Provide the (X, Y) coordinate of the cell's center where the given text is located.  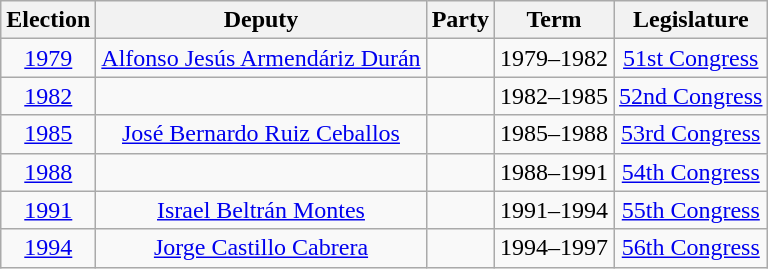
Israel Beltrán Montes (261, 210)
1994–1997 (554, 248)
José Bernardo Ruiz Ceballos (261, 134)
1982–1985 (554, 96)
1982 (48, 96)
1988 (48, 172)
Deputy (261, 20)
Legislature (691, 20)
54th Congress (691, 172)
Term (554, 20)
52nd Congress (691, 96)
Alfonso Jesús Armendáriz Durán (261, 58)
Election (48, 20)
1988–1991 (554, 172)
Party (460, 20)
55th Congress (691, 210)
1979 (48, 58)
1994 (48, 248)
1991 (48, 210)
Jorge Castillo Cabrera (261, 248)
51st Congress (691, 58)
1985–1988 (554, 134)
53rd Congress (691, 134)
56th Congress (691, 248)
1985 (48, 134)
1991–1994 (554, 210)
1979–1982 (554, 58)
